Find where the given text appears and provide that cell's center as [x, y] coordinate. 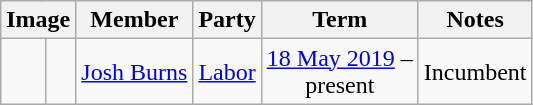
Party [227, 20]
18 May 2019 –present [340, 72]
Josh Burns [134, 72]
Labor [227, 72]
Image [38, 20]
Term [340, 20]
Incumbent [475, 72]
Member [134, 20]
Notes [475, 20]
